Search for the cell housing the specified text and yield its [X, Y] center coordinate. 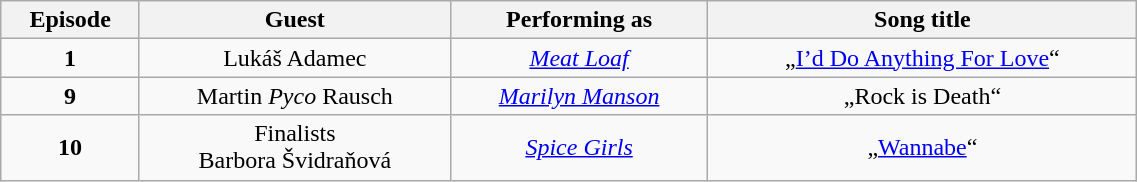
Song title [922, 20]
1 [70, 58]
„Wannabe“ [922, 148]
Marilyn Manson [579, 96]
Spice Girls [579, 148]
Episode [70, 20]
„Rock is Death“ [922, 96]
Meat Loaf [579, 58]
10 [70, 148]
Guest [294, 20]
FinalistsBarbora Švidraňová [294, 148]
9 [70, 96]
Martin Pyco Rausch [294, 96]
„I’d Do Anything For Love“ [922, 58]
Lukáš Adamec [294, 58]
Performing as [579, 20]
